Pinpoint the cell where the given text exists, returning its [x, y] midpoint coordinate. 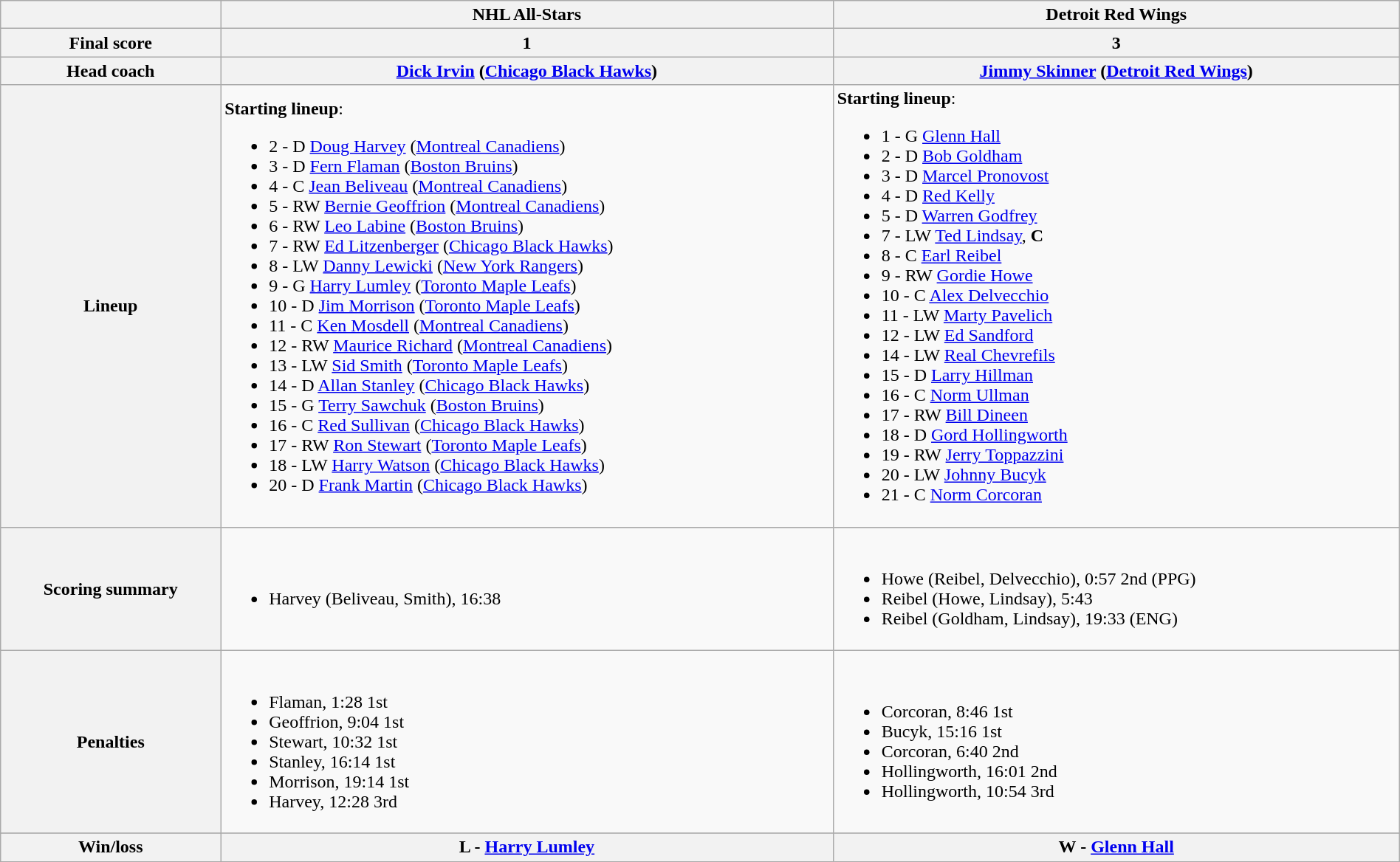
Dick Irvin (Chicago Black Hawks) [527, 71]
Harvey (Beliveau, Smith), 16:38 [527, 589]
Jimmy Skinner (Detroit Red Wings) [1116, 71]
Detroit Red Wings [1116, 15]
Howe (Reibel, Delvecchio), 0:57 2nd (PPG)Reibel (Howe, Lindsay), 5:43Reibel (Goldham, Lindsay), 19:33 (ENG) [1116, 589]
Penalties [111, 742]
Win/loss [111, 847]
Corcoran, 8:46 1stBucyk, 15:16 1stCorcoran, 6:40 2ndHollingworth, 16:01 2ndHollingworth, 10:54 3rd [1116, 742]
Head coach [111, 71]
L - Harry Lumley [527, 847]
NHL All-Stars [527, 15]
Lineup [111, 306]
W - Glenn Hall [1116, 847]
Scoring summary [111, 589]
1 [527, 43]
3 [1116, 43]
Final score [111, 43]
Flaman, 1:28 1stGeoffrion, 9:04 1stStewart, 10:32 1stStanley, 16:14 1stMorrison, 19:14 1stHarvey, 12:28 3rd [527, 742]
